Determine the [x, y] coordinate at the center of the cell enclosing the given text.  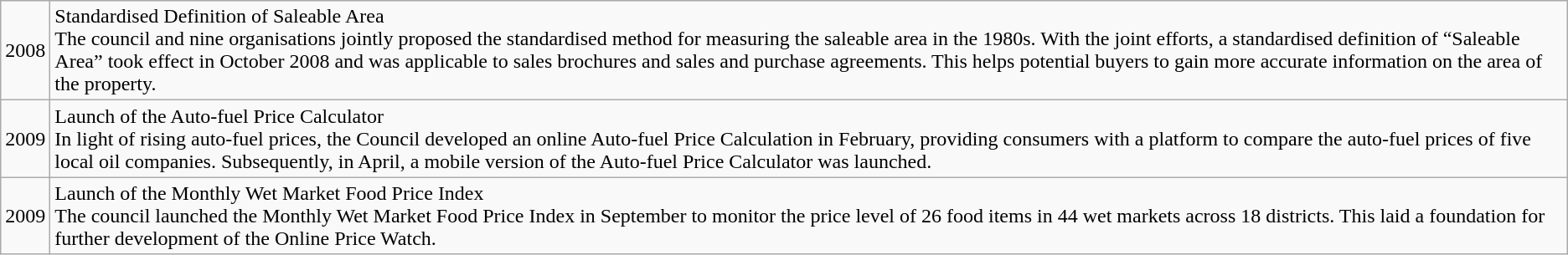
2008 [25, 50]
